Scan for the cell matching the given text and deliver its [X, Y] coordinate at center. 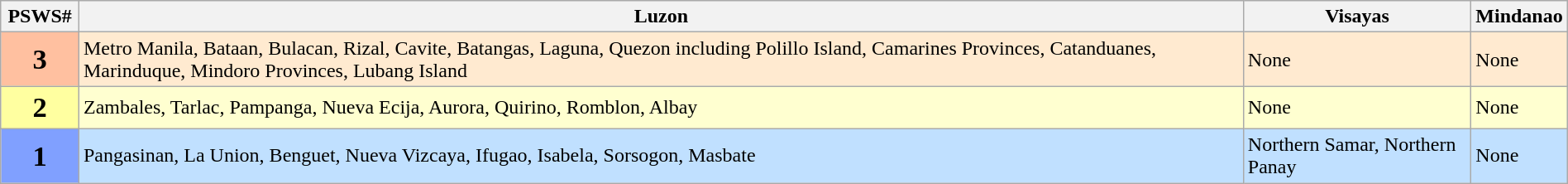
Zambales, Tarlac, Pampanga, Nueva Ecija, Aurora, Quirino, Romblon, Albay [661, 108]
PSWS# [40, 17]
Visayas [1356, 17]
Mindanao [1519, 17]
2 [40, 108]
Luzon [661, 17]
Pangasinan, La Union, Benguet, Nueva Vizcaya, Ifugao, Isabela, Sorsogon, Masbate [661, 156]
Northern Samar, Northern Panay [1356, 156]
1 [40, 156]
3 [40, 60]
